Pinpoint the cell where the given text exists, returning its [X, Y] midpoint coordinate. 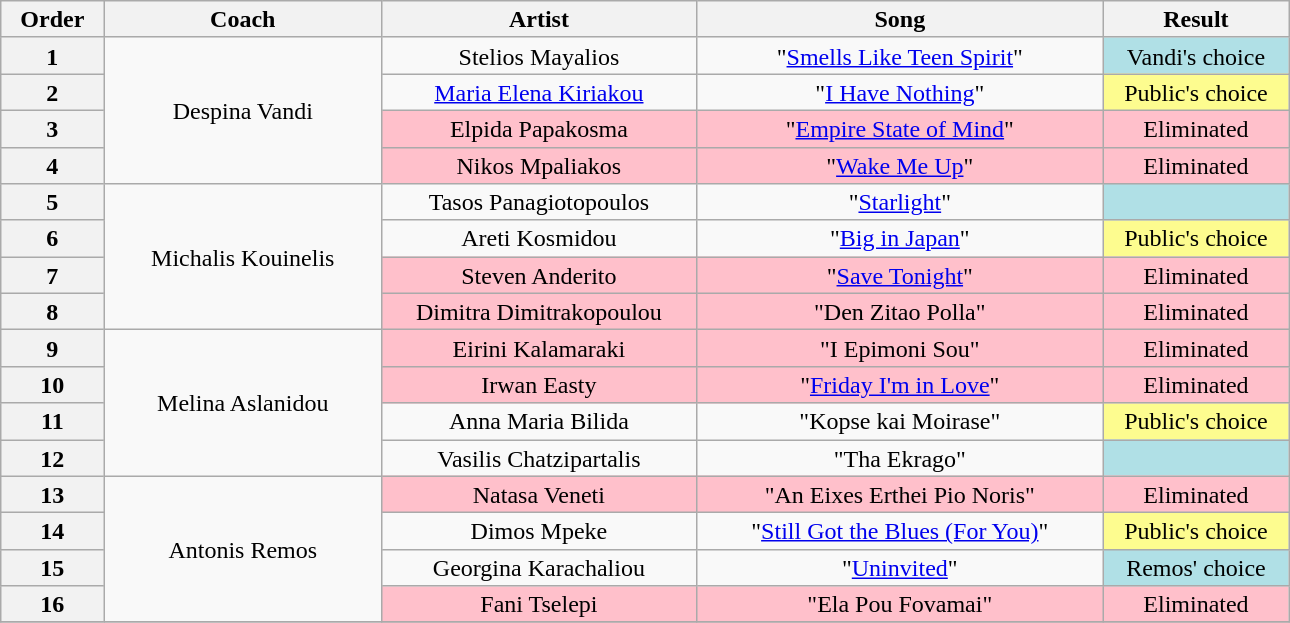
Dimos Mpeke [540, 532]
Anna Maria Bilida [540, 422]
3 [52, 128]
15 [52, 568]
6 [52, 238]
Coach [243, 20]
Result [1196, 20]
Melina Aslanidou [243, 403]
"An Eixes Erthei Pio Noris" [900, 494]
Tasos Panagiotopoulos [540, 202]
11 [52, 422]
Areti Kosmidou [540, 238]
Maria Elena Kiriakou [540, 92]
Order [52, 20]
Stelios Mayalios [540, 56]
Vasilis Chatzipartalis [540, 458]
Vandi's choice [1196, 56]
Artist [540, 20]
12 [52, 458]
Dimitra Dimitrakopoulou [540, 312]
16 [52, 604]
Michalis Kouinelis [243, 257]
"Empire State of Mind" [900, 128]
"Kopse kai Moirase" [900, 422]
Despina Vandi [243, 110]
Fani Tselepi [540, 604]
"Still Got the Blues (For You)" [900, 532]
"Den Zitao Polla" [900, 312]
9 [52, 348]
"Friday I'm in Love" [900, 384]
"Wake Me Up" [900, 166]
"Big in Japan" [900, 238]
"Save Tonight" [900, 276]
"I Have Nothing" [900, 92]
Natasa Veneti [540, 494]
10 [52, 384]
Remos' choice [1196, 568]
Steven Anderito [540, 276]
4 [52, 166]
"Uninvited" [900, 568]
Irwan Easty [540, 384]
"Starlight" [900, 202]
14 [52, 532]
Eirini Kalamaraki [540, 348]
"I Epimoni Sou" [900, 348]
5 [52, 202]
13 [52, 494]
Antonis Remos [243, 549]
"Ela Pou Fovamai" [900, 604]
Song [900, 20]
Nikos Mpaliakos [540, 166]
"Tha Ekrago" [900, 458]
Elpida Papakosma [540, 128]
1 [52, 56]
2 [52, 92]
Georgina Karachaliou [540, 568]
8 [52, 312]
7 [52, 276]
"Smells Like Teen Spirit" [900, 56]
